Identify which cell holds the provided text, then report its (x, y) central coordinate. 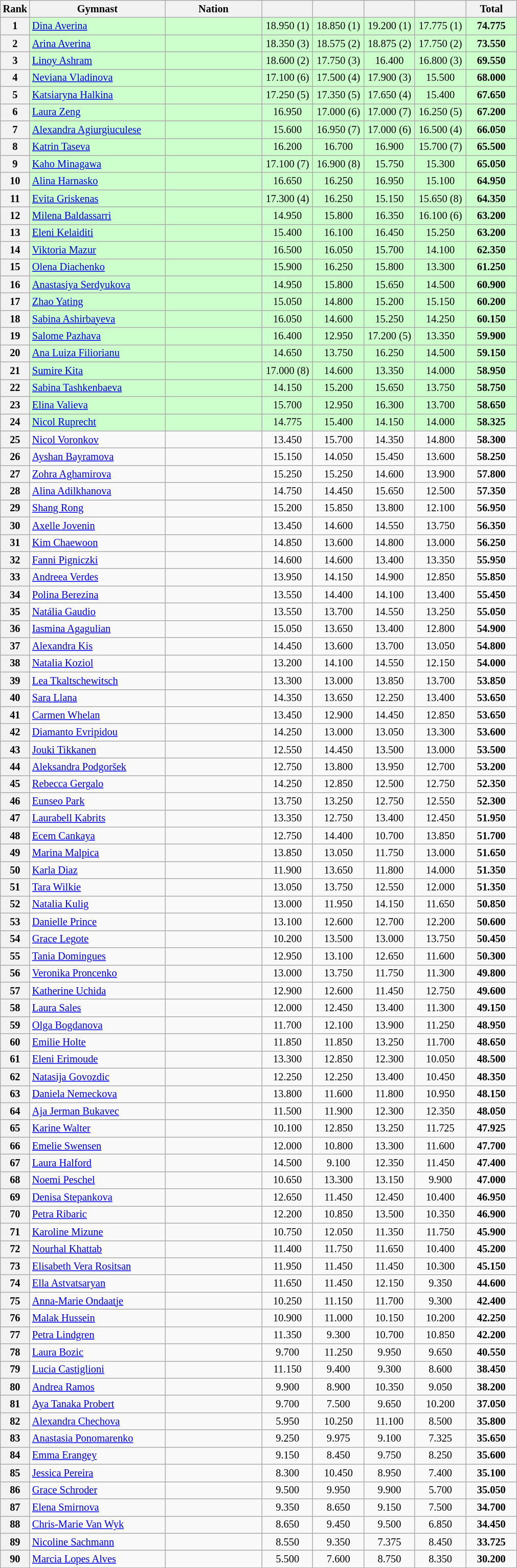
Tania Domingues (97, 956)
67.200 (491, 112)
Olga Bogdanova (97, 1025)
45.200 (491, 1249)
Katrin Taseva (97, 147)
17 (15, 301)
87 (15, 1507)
11.725 (440, 1128)
54.000 (491, 663)
5 (15, 95)
Petra Lindgren (97, 1335)
Viktoria Mazur (97, 250)
3 (15, 60)
42.250 (491, 1318)
11.000 (339, 1318)
Emma Erangey (97, 1455)
8 (15, 147)
16.500 (4) (440, 129)
74 (15, 1283)
16.650 (287, 181)
45 (15, 784)
Marina Malpica (97, 853)
Ayshan Bayramova (97, 456)
16.350 (390, 215)
6.850 (440, 1525)
29 (15, 508)
48.650 (491, 1042)
6 (15, 112)
69 (15, 1197)
Linoy Ashram (97, 60)
21 (15, 371)
8.900 (339, 1387)
58.250 (491, 456)
Andreea Verdes (97, 577)
40.550 (491, 1353)
46.950 (491, 1197)
Grace Legote (97, 939)
28 (15, 491)
52 (15, 904)
65.050 (491, 164)
9.975 (339, 1439)
15.600 (287, 129)
58.750 (491, 388)
51.950 (491, 818)
44 (15, 767)
Katsiaryna Halkina (97, 95)
68.000 (491, 78)
14.650 (287, 353)
17.100 (6) (287, 78)
Marcia Lopes Alves (97, 1559)
17.775 (1) (440, 26)
81 (15, 1404)
10 (15, 181)
19.200 (1) (390, 26)
50.300 (491, 956)
Carmen Whelan (97, 715)
18 (15, 319)
40 (15, 698)
17.200 (5) (390, 336)
64.350 (491, 199)
18.950 (1) (287, 26)
68 (15, 1180)
Alina Adilkhanova (97, 491)
55.850 (491, 577)
18.350 (3) (287, 43)
49.800 (491, 973)
46 (15, 801)
48.050 (491, 1111)
73.550 (491, 43)
Alina Harnasko (97, 181)
Laura Zeng (97, 112)
38.450 (491, 1369)
14.775 (287, 422)
53.500 (491, 750)
Dina Averina (97, 26)
17.750 (2) (440, 43)
Eunseo Park (97, 801)
Ana Luiza Filiorianu (97, 353)
Karla Diaz (97, 870)
15.750 (390, 164)
57.350 (491, 491)
54.900 (491, 629)
30.200 (491, 1559)
65 (15, 1128)
38.200 (491, 1387)
Emilie Holte (97, 1042)
65.500 (491, 147)
Fanni Pigniczki (97, 560)
10.900 (287, 1318)
17.350 (5) (339, 95)
Eleni Kelaiditi (97, 233)
89 (15, 1542)
Petra Ribaric (97, 1214)
46.900 (491, 1214)
58.950 (491, 371)
53.200 (491, 767)
16.800 (3) (440, 60)
16.900 (390, 147)
58 (15, 1008)
7 (15, 129)
38 (15, 663)
78 (15, 1353)
5.500 (287, 1559)
Noemi Peschel (97, 1180)
60.150 (491, 319)
7.375 (390, 1542)
45.900 (491, 1232)
56.950 (491, 508)
Rank (15, 9)
42.200 (491, 1335)
66.050 (491, 129)
35.100 (491, 1473)
72 (15, 1249)
60 (15, 1042)
10.150 (390, 1318)
17.300 (4) (287, 199)
11 (15, 199)
Nicol Ruprecht (97, 422)
9 (15, 164)
Zhao Yating (97, 301)
77 (15, 1335)
30 (15, 526)
47 (15, 818)
14.750 (287, 491)
59.150 (491, 353)
8.250 (440, 1455)
Sabina Tashkenbaeva (97, 388)
10.800 (339, 1146)
Laura Halford (97, 1163)
55.950 (491, 560)
14.850 (287, 543)
8.500 (440, 1421)
11.500 (287, 1111)
9.750 (390, 1455)
Arina Averina (97, 43)
17.650 (4) (390, 95)
Andrea Ramos (97, 1387)
Laura Bozic (97, 1353)
Neviana Vladinova (97, 78)
Natália Gaudio (97, 612)
17.250 (5) (287, 95)
51.650 (491, 853)
Diamanto Evripidou (97, 732)
76 (15, 1318)
12 (15, 215)
47.000 (491, 1180)
31 (15, 543)
59.900 (491, 336)
51.700 (491, 836)
10.950 (440, 1094)
12.800 (440, 629)
Denisa Stepankova (97, 1197)
55 (15, 956)
Alexandra Kis (97, 646)
73 (15, 1266)
20 (15, 353)
84 (15, 1455)
Elena Smirnova (97, 1507)
62.350 (491, 250)
Kaho Minagawa (97, 164)
11.400 (287, 1249)
Anastasia Ponomarenko (97, 1439)
16.700 (339, 147)
49 (15, 853)
15.900 (287, 267)
5.700 (440, 1490)
70 (15, 1214)
26 (15, 456)
16.250 (5) (440, 112)
33 (15, 577)
8.550 (287, 1542)
15.650 (8) (440, 199)
9.250 (287, 1439)
48.350 (491, 1077)
Anastasiya Serdyukova (97, 285)
39 (15, 681)
69.550 (491, 60)
Eleni Erimoude (97, 1059)
Elina Valieva (97, 405)
25 (15, 440)
Total (491, 9)
48 (15, 836)
59 (15, 1025)
42 (15, 732)
9.400 (339, 1369)
53.850 (491, 681)
86 (15, 1490)
16.450 (390, 233)
63 (15, 1094)
61.250 (491, 267)
54.800 (491, 646)
Alexandra Agiurgiuculese (97, 129)
Danielle Prince (97, 922)
Sabina Ashirbayeva (97, 319)
90 (15, 1559)
83 (15, 1439)
27 (15, 474)
18.850 (1) (339, 26)
64.950 (491, 181)
43 (15, 750)
Natasija Govozdic (97, 1077)
15.450 (390, 456)
48.950 (491, 1025)
13.150 (390, 1180)
7.400 (440, 1473)
16.100 (339, 233)
Grace Schroder (97, 1490)
67 (15, 1163)
17.750 (3) (339, 60)
Aleksandra Podgoršek (97, 767)
Tara Wilkie (97, 887)
16.100 (6) (440, 215)
15.850 (339, 508)
54 (15, 939)
48.150 (491, 1094)
60.200 (491, 301)
57 (15, 991)
45.150 (491, 1266)
52.350 (491, 784)
35.050 (491, 1490)
Zohra Aghamirova (97, 474)
71 (15, 1232)
42.400 (491, 1301)
53 (15, 922)
16.900 (8) (339, 164)
Natalia Koziol (97, 663)
Jouki Tikkanen (97, 750)
60.900 (491, 285)
50.850 (491, 904)
51 (15, 887)
56.350 (491, 526)
52.300 (491, 801)
Polina Berezina (97, 595)
Emelie Swensen (97, 1146)
9.450 (339, 1525)
4 (15, 78)
10.750 (287, 1232)
Nicol Voronkov (97, 440)
48.500 (491, 1059)
16.500 (287, 250)
88 (15, 1525)
1 (15, 26)
Salome Pazhava (97, 336)
22 (15, 388)
58.300 (491, 440)
15 (15, 267)
34.450 (491, 1525)
13.200 (287, 663)
Sara Llana (97, 698)
15.700 (7) (440, 147)
41 (15, 715)
34.700 (491, 1507)
Aya Tanaka Probert (97, 1404)
8.350 (440, 1559)
Elisabeth Vera Rositsan (97, 1266)
11.100 (390, 1421)
33.725 (491, 1542)
14.900 (390, 577)
66 (15, 1146)
62 (15, 1077)
10.650 (287, 1180)
17.000 (7) (390, 112)
37 (15, 646)
16.300 (390, 405)
61 (15, 1059)
37.050 (491, 1404)
Malak Hussein (97, 1318)
Daniela Nemeckova (97, 1094)
Sumire Kita (97, 371)
7.325 (440, 1439)
50 (15, 870)
85 (15, 1473)
Ella Astvatsaryan (97, 1283)
35.650 (491, 1439)
Ecem Cankaya (97, 836)
82 (15, 1421)
Iasmina Agagulian (97, 629)
34 (15, 595)
64 (15, 1111)
7.600 (339, 1559)
16.950 (7) (339, 129)
10.300 (440, 1266)
24 (15, 422)
9.050 (440, 1387)
Katherine Uchida (97, 991)
47.925 (491, 1128)
Axelle Jovenin (97, 526)
75 (15, 1301)
Shang Rong (97, 508)
Veronika Proncenko (97, 973)
15.500 (440, 78)
19 (15, 336)
47.700 (491, 1146)
Karine Walter (97, 1128)
10.050 (440, 1059)
47.400 (491, 1163)
15.100 (440, 181)
8.950 (390, 1473)
17.900 (3) (390, 78)
Karoline Mizune (97, 1232)
17.500 (4) (339, 78)
Gymnast (97, 9)
80 (15, 1387)
58.650 (491, 405)
Olena Diachenko (97, 267)
10.100 (287, 1128)
Laurabell Kabrits (97, 818)
16 (15, 285)
36 (15, 629)
14.050 (339, 456)
Nicoline Sachmann (97, 1542)
Milena Baldassarri (97, 215)
55.450 (491, 595)
49.600 (491, 991)
8.600 (440, 1369)
50.450 (491, 939)
79 (15, 1369)
Chris-Marie Van Wyk (97, 1525)
50.600 (491, 922)
Rebecca Gergalo (97, 784)
18.575 (2) (339, 43)
17.100 (7) (287, 164)
17.000 (8) (287, 371)
Nation (214, 9)
Evita Griskenas (97, 199)
67.650 (491, 95)
56 (15, 973)
12.050 (339, 1232)
2 (15, 43)
5.950 (287, 1421)
58.325 (491, 422)
44.600 (491, 1283)
49.150 (491, 1008)
35.600 (491, 1455)
Laura Sales (97, 1008)
13 (15, 233)
Alexandra Chechova (97, 1421)
35 (15, 612)
23 (15, 405)
Kim Chaewoon (97, 543)
Anna-Marie Ondaatje (97, 1301)
32 (15, 560)
Lea Tkaltschewitsch (97, 681)
8.750 (390, 1559)
Lucia Castiglioni (97, 1369)
Jessica Pereira (97, 1473)
15.300 (440, 164)
74.775 (491, 26)
Natalia Kulig (97, 904)
55.050 (491, 612)
18.875 (2) (390, 43)
Nourhal Khattab (97, 1249)
35.800 (491, 1421)
14 (15, 250)
18.600 (2) (287, 60)
8.300 (287, 1473)
53.600 (491, 732)
Aja Jerman Bukavec (97, 1111)
56.250 (491, 543)
16.200 (287, 147)
57.800 (491, 474)
